Pinpoint the cell where the given text exists, returning its (X, Y) midpoint coordinate. 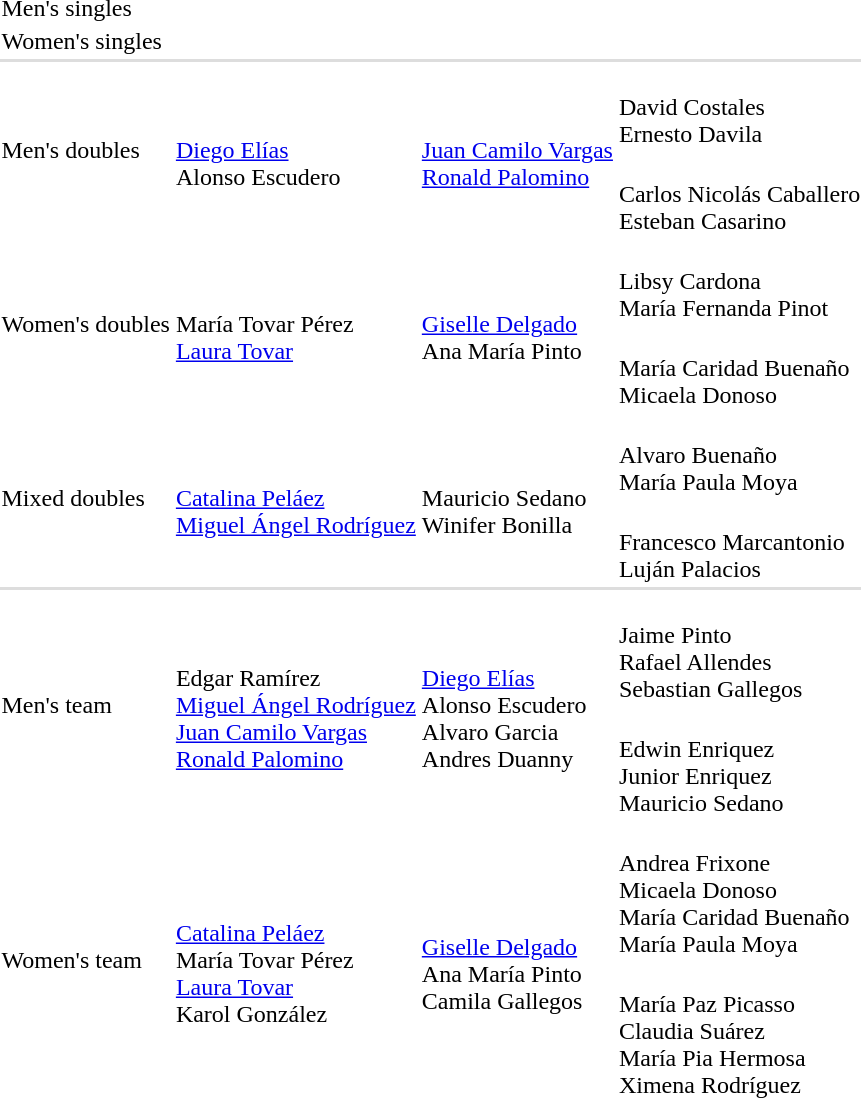
Mauricio SedanoWinifer Bonilla (517, 498)
Men's doubles (86, 150)
Women's doubles (86, 324)
Diego ElíasAlonso EscuderoAlvaro GarciaAndres Duanny (517, 706)
Carlos Nicolás CaballeroEsteban Casarino (739, 194)
Diego ElíasAlonso Escudero (296, 150)
Mixed doubles (86, 498)
Edgar RamírezMiguel Ángel RodríguezJuan Camilo VargasRonald Palomino (296, 706)
Women's singles (86, 41)
Men's team (86, 706)
Libsy CardonaMaría Fernanda Pinot (739, 281)
Jaime PintoRafael AllendesSebastian Gallegos (739, 648)
Juan Camilo VargasRonald Palomino (517, 150)
Andrea FrixoneMicaela DonosoMaría Caridad BuenañoMaría Paula Moya (739, 890)
María Tovar PérezLaura Tovar (296, 324)
Giselle DelgadoAna María Pinto (517, 324)
María Caridad BuenañoMicaela Donoso (739, 368)
Francesco MarcantonioLuján Palacios (739, 542)
Catalina PeláezMiguel Ángel Rodríguez (296, 498)
Alvaro BuenañoMaría Paula Moya (739, 455)
Edwin EnriquezJunior EnriquezMauricio Sedano (739, 762)
David CostalesErnesto Davila (739, 107)
